Scan for the cell matching the given text and deliver its [X, Y] coordinate at center. 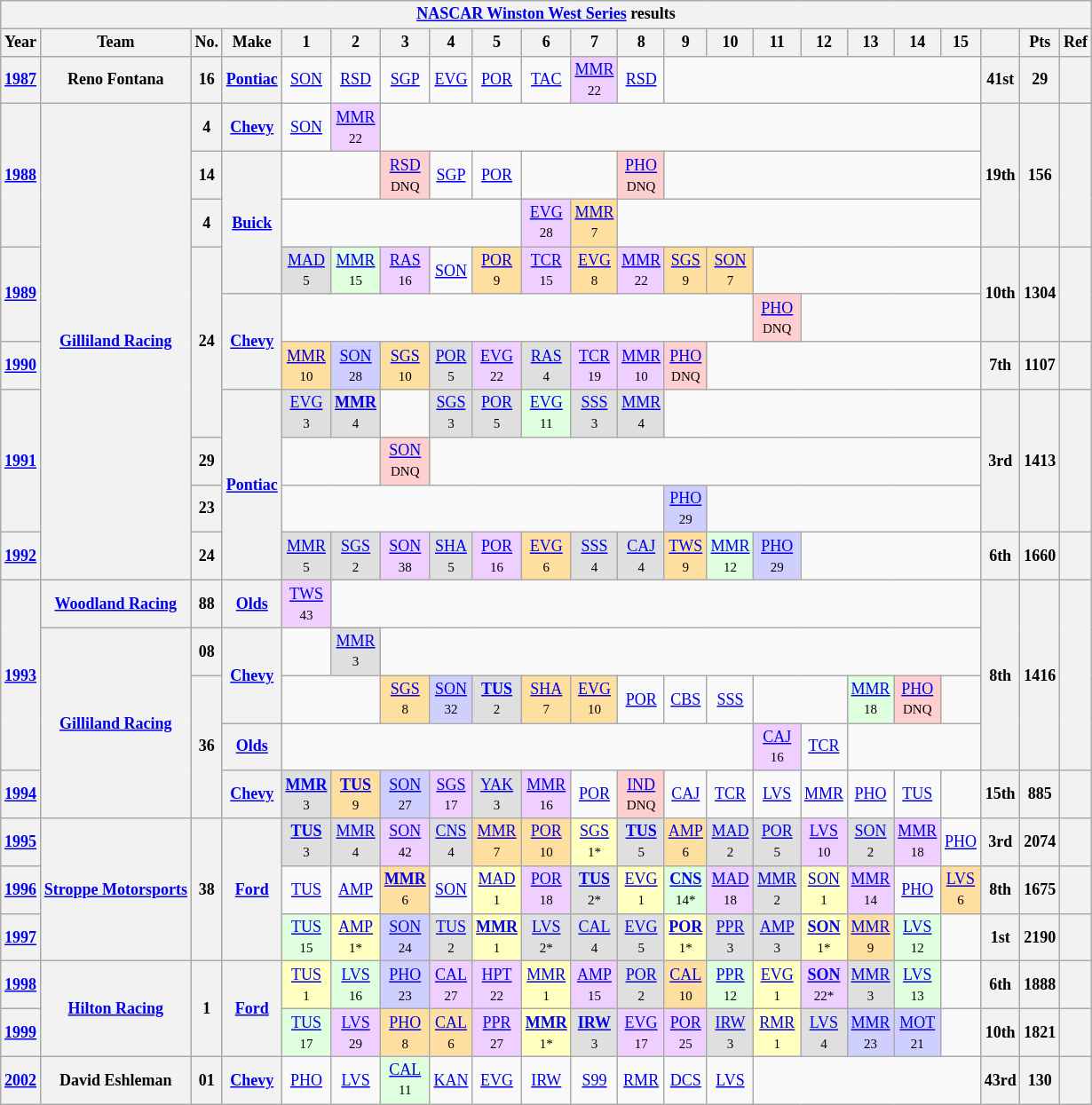
EVG28 [546, 223]
SON22* [824, 985]
Make [252, 43]
EVG17 [641, 1033]
TUS5 [641, 842]
MOT21 [918, 1033]
38 [206, 889]
5 [497, 43]
LVS13 [918, 985]
MMR15 [356, 271]
EVG10 [595, 699]
MMR [824, 794]
TUS2* [595, 890]
01 [206, 1080]
EVG11 [546, 414]
POR16 [497, 556]
HPT22 [497, 985]
LVS29 [356, 1033]
MMR6 [405, 890]
7 [595, 43]
SGS8 [405, 699]
CBS [685, 699]
Team [115, 43]
POR2 [641, 985]
POR10 [546, 842]
SON38 [405, 556]
RMR [641, 1080]
SON27 [405, 794]
88 [206, 604]
CAJ16 [778, 746]
Year [21, 43]
RMR1 [778, 1033]
PHO8 [405, 1033]
EVG8 [595, 271]
130 [1041, 1080]
No. [206, 43]
36 [206, 747]
INDDNQ [641, 794]
SGS17 [451, 794]
12 [824, 43]
IRW [546, 1080]
AMP3 [778, 937]
SON1* [824, 937]
RSDDNQ [405, 175]
POR1* [685, 937]
TCR19 [595, 366]
8 [641, 43]
AMP1* [356, 937]
13 [870, 43]
SON28 [356, 366]
SGS1* [595, 842]
TUS9 [356, 794]
TUS15 [306, 937]
1888 [1041, 985]
POR18 [546, 890]
SHA5 [451, 556]
LVS16 [356, 985]
SSS3 [595, 414]
MAD18 [730, 890]
MMR12 [730, 556]
Pts [1041, 43]
PHO23 [405, 985]
1107 [1041, 366]
Hilton Racing [115, 1008]
10 [730, 43]
CAL4 [595, 937]
1992 [21, 556]
PPR3 [730, 937]
1994 [21, 794]
156 [1041, 176]
TWS9 [685, 556]
Ref [1076, 43]
Woodland Racing [115, 604]
Stroppe Motorsports [115, 889]
2 [356, 43]
SON42 [405, 842]
1990 [21, 366]
TUS17 [306, 1033]
2074 [1041, 842]
LVS10 [824, 842]
11 [778, 43]
3 [405, 43]
MMR1* [546, 1033]
POR25 [685, 1033]
MMR16 [546, 794]
TUS1 [306, 985]
885 [1041, 794]
9 [685, 43]
SON7 [730, 271]
1987 [21, 80]
SGS3 [451, 414]
LVS12 [918, 937]
S99 [595, 1080]
MMR14 [870, 890]
15 [961, 43]
Buick [252, 222]
1995 [21, 842]
CAL11 [405, 1080]
SON2 [870, 842]
EVG22 [497, 366]
16 [206, 80]
1304 [1041, 295]
MAD1 [497, 890]
CAL27 [451, 985]
1416 [1041, 675]
MMR5 [306, 556]
DCS [685, 1080]
23 [206, 509]
43rd [1000, 1080]
1821 [1041, 1033]
1988 [21, 176]
TWS43 [306, 604]
SON32 [451, 699]
EVG6 [546, 556]
SGS10 [405, 366]
CNS4 [451, 842]
2002 [21, 1080]
1675 [1041, 890]
2190 [1041, 937]
1998 [21, 985]
08 [206, 651]
CAJ [685, 794]
1989 [21, 295]
MMR9 [870, 937]
1997 [21, 937]
LVS2* [546, 937]
POR9 [497, 271]
David Eshleman [115, 1080]
SON1 [824, 890]
SSS [730, 699]
19th [1000, 176]
RAS4 [546, 366]
KAN [451, 1080]
MAD2 [730, 842]
TCR15 [546, 271]
CAJ4 [641, 556]
1993 [21, 675]
TAC [546, 80]
Reno Fontana [115, 80]
TUS3 [306, 842]
1413 [1041, 462]
CAL10 [685, 985]
SONDNQ [405, 461]
EVG5 [641, 937]
LVS4 [824, 1033]
SGS9 [685, 271]
CAL6 [451, 1033]
1991 [21, 462]
CNS14* [685, 890]
NASCAR Winston West Series results [547, 14]
MAD5 [306, 271]
LVS6 [961, 890]
YAK3 [497, 794]
7th [1000, 366]
1999 [21, 1033]
15th [1000, 794]
SHA7 [546, 699]
SGS2 [356, 556]
1st [1000, 937]
6 [546, 43]
1660 [1041, 556]
SSS4 [595, 556]
MMR2 [778, 890]
41st [1000, 80]
PPR27 [497, 1033]
PPR12 [730, 985]
AMP15 [595, 985]
1996 [21, 890]
AMP6 [685, 842]
SON24 [405, 937]
AMP [356, 890]
RAS16 [405, 271]
EVG3 [306, 414]
MMR23 [870, 1033]
